From the cell containing the given text, extract its center point as (X, Y) coordinate. 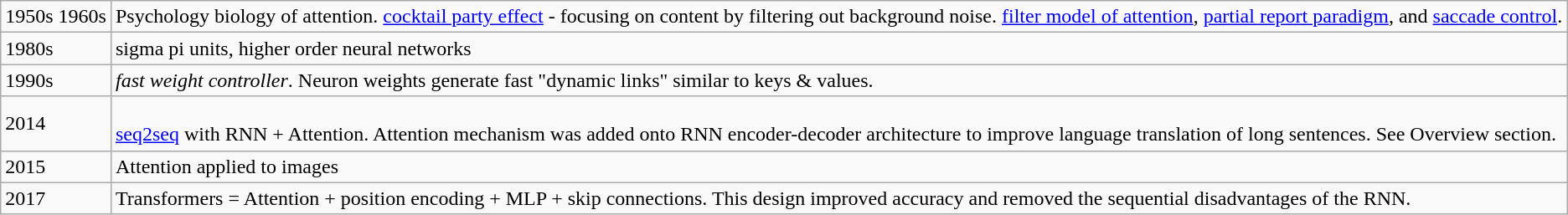
sigma pi units, higher order neural networks (838, 49)
Attention applied to images (838, 166)
2017 (56, 198)
2015 (56, 166)
fast weight controller. Neuron weights generate fast "dynamic links" similar to keys & values. (838, 80)
1990s (56, 80)
2014 (56, 124)
1980s (56, 49)
1950s 1960s (56, 17)
